From the cell containing the given text, extract its center point as (x, y) coordinate. 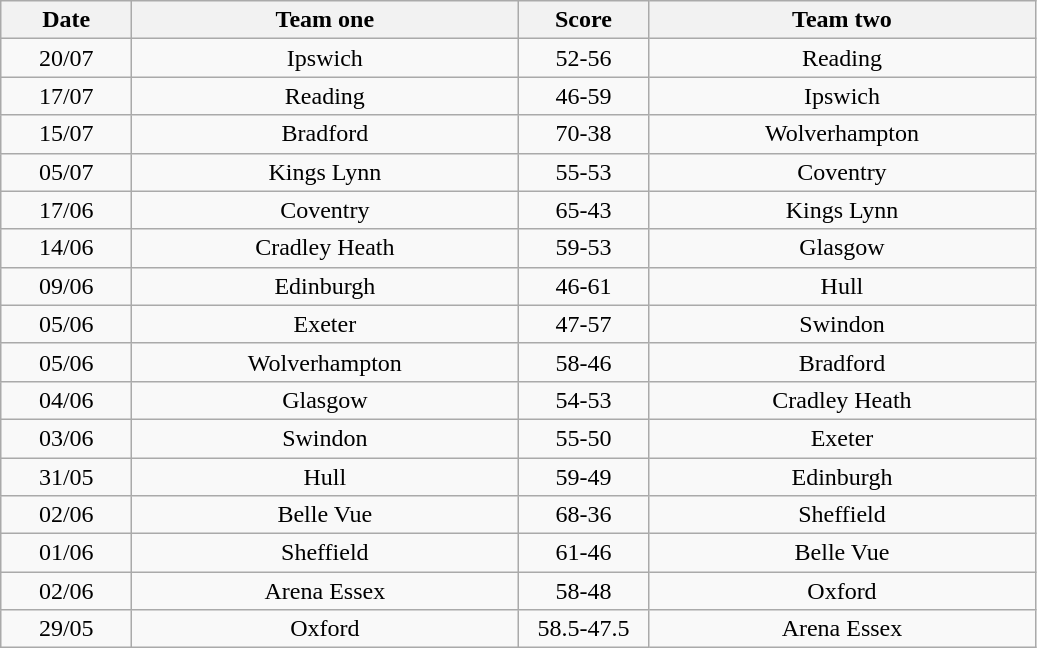
01/06 (66, 553)
14/06 (66, 248)
31/05 (66, 477)
61-46 (584, 553)
59-53 (584, 248)
17/06 (66, 210)
58-46 (584, 362)
Team one (325, 20)
29/05 (66, 629)
70-38 (584, 134)
20/07 (66, 58)
65-43 (584, 210)
58.5-47.5 (584, 629)
09/06 (66, 286)
46-61 (584, 286)
Score (584, 20)
68-36 (584, 515)
55-53 (584, 172)
04/06 (66, 400)
17/07 (66, 96)
05/07 (66, 172)
54-53 (584, 400)
46-59 (584, 96)
15/07 (66, 134)
Team two (842, 20)
55-50 (584, 438)
58-48 (584, 591)
03/06 (66, 438)
47-57 (584, 324)
59-49 (584, 477)
Date (66, 20)
52-56 (584, 58)
